Search for the cell housing the specified text and yield its (X, Y) center coordinate. 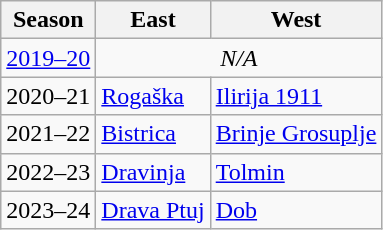
2021–22 (48, 134)
2022–23 (48, 172)
2020–21 (48, 96)
East (153, 20)
2019–20 (48, 58)
Brinje Grosuplje (296, 134)
Rogaška (153, 96)
Tolmin (296, 172)
2023–24 (48, 210)
Drava Ptuj (153, 210)
West (296, 20)
Bistrica (153, 134)
Season (48, 20)
N/A (239, 58)
Dob (296, 210)
Dravinja (153, 172)
Ilirija 1911 (296, 96)
